Identify which cell holds the provided text, then report its (X, Y) central coordinate. 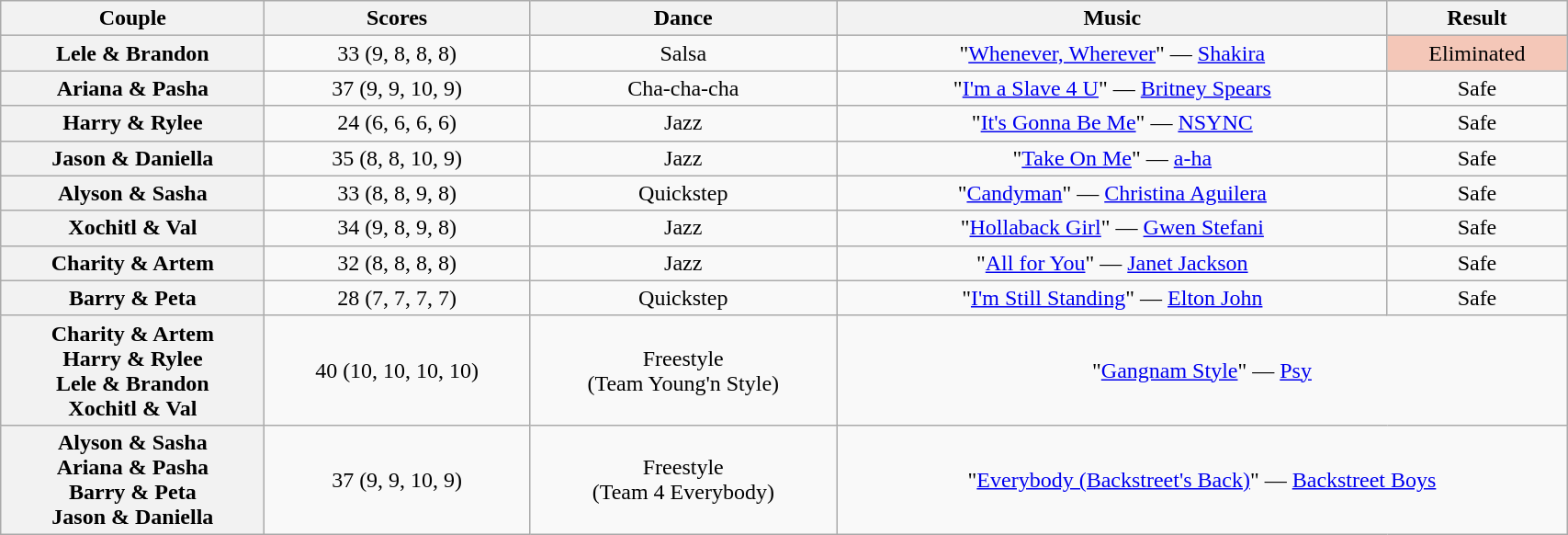
40 (10, 10, 10, 10) (397, 370)
Music (1111, 18)
24 (6, 6, 6, 6) (397, 123)
"Everybody (Backstreet's Back)" — Backstreet Boys (1201, 480)
"I'm a Slave 4 U" — Britney Spears (1111, 88)
Charity & Artem (132, 263)
"Hollaback Girl" — Gwen Stefani (1111, 228)
33 (9, 8, 8, 8) (397, 53)
Ariana & Pasha (132, 88)
28 (7, 7, 7, 7) (397, 298)
Jason & Daniella (132, 158)
32 (8, 8, 8, 8) (397, 263)
"I'm Still Standing" — Elton John (1111, 298)
"Gangnam Style" — Psy (1201, 370)
Alyson & Sasha (132, 193)
Xochitl & Val (132, 228)
"Whenever, Wherever" — Shakira (1111, 53)
Salsa (683, 53)
"It's Gonna Be Me" — NSYNC (1111, 123)
Barry & Peta (132, 298)
Freestyle(Team 4 Everybody) (683, 480)
Alyson & SashaAriana & PashaBarry & PetaJason & Daniella (132, 480)
Scores (397, 18)
Dance (683, 18)
Cha-cha-cha (683, 88)
33 (8, 8, 9, 8) (397, 193)
Result (1477, 18)
Couple (132, 18)
Harry & Rylee (132, 123)
35 (8, 8, 10, 9) (397, 158)
Eliminated (1477, 53)
Charity & ArtemHarry & RyleeLele & BrandonXochitl & Val (132, 370)
Freestyle(Team Young'n Style) (683, 370)
34 (9, 8, 9, 8) (397, 228)
"Candyman" — Christina Aguilera (1111, 193)
"Take On Me" — a-ha (1111, 158)
"All for You" — Janet Jackson (1111, 263)
Lele & Brandon (132, 53)
